Find where the given text appears and provide that cell's center as (x, y) coordinate. 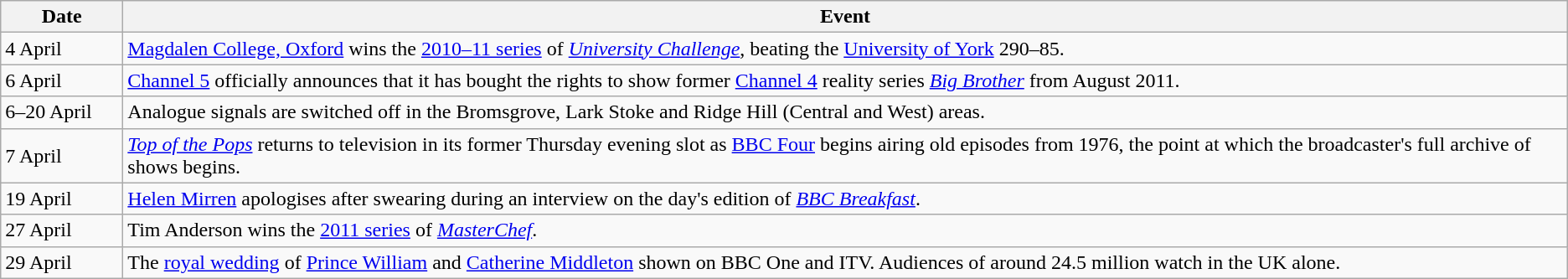
Analogue signals are switched off in the Bromsgrove, Lark Stoke and Ridge Hill (Central and West) areas. (845, 112)
27 April (62, 230)
6 April (62, 80)
Date (62, 17)
4 April (62, 49)
Helen Mirren apologises after swearing during an interview on the day's edition of BBC Breakfast. (845, 199)
6–20 April (62, 112)
Tim Anderson wins the 2011 series of MasterChef. (845, 230)
29 April (62, 262)
Event (845, 17)
The royal wedding of Prince William and Catherine Middleton shown on BBC One and ITV. Audiences of around 24.5 million watch in the UK alone. (845, 262)
19 April (62, 199)
7 April (62, 156)
Channel 5 officially announces that it has bought the rights to show former Channel 4 reality series Big Brother from August 2011. (845, 80)
Magdalen College, Oxford wins the 2010–11 series of University Challenge, beating the University of York 290–85. (845, 49)
